Search for the cell housing the specified text and yield its [X, Y] center coordinate. 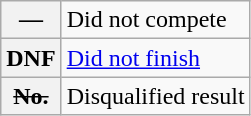
— [31, 20]
Disqualified result [156, 96]
No. [31, 96]
Did not compete [156, 20]
Did not finish [156, 58]
DNF [31, 58]
